Capture the cell that displays the provided text and extract its [X, Y] central coordinate. 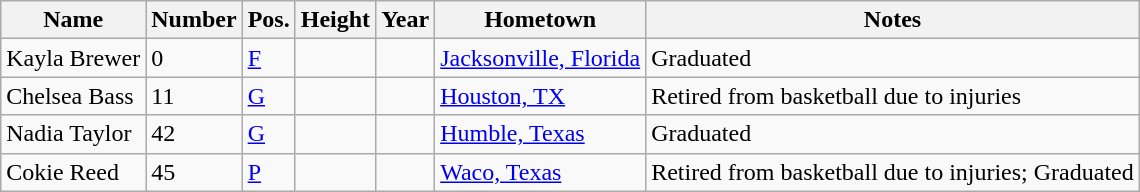
42 [194, 134]
Humble, Texas [540, 134]
Name [74, 20]
Notes [893, 20]
45 [194, 172]
Height [335, 20]
Year [406, 20]
Kayla Brewer [74, 58]
11 [194, 96]
Jacksonville, Florida [540, 58]
P [268, 172]
Retired from basketball due to injuries; Graduated [893, 172]
Cokie Reed [74, 172]
Hometown [540, 20]
Houston, TX [540, 96]
Waco, Texas [540, 172]
Nadia Taylor [74, 134]
Pos. [268, 20]
Retired from basketball due to injuries [893, 96]
F [268, 58]
Number [194, 20]
0 [194, 58]
Chelsea Bass [74, 96]
